Scan for the cell matching the given text and deliver its (x, y) coordinate at center. 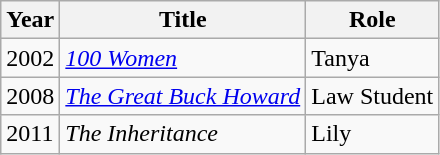
Title (183, 20)
100 Women (183, 58)
The Great Buck Howard (183, 96)
Role (372, 20)
2011 (30, 134)
Law Student (372, 96)
Lily (372, 134)
Year (30, 20)
2002 (30, 58)
Tanya (372, 58)
The Inheritance (183, 134)
2008 (30, 96)
